Output the (x, y) coordinate of the center of the cell containing the given text.  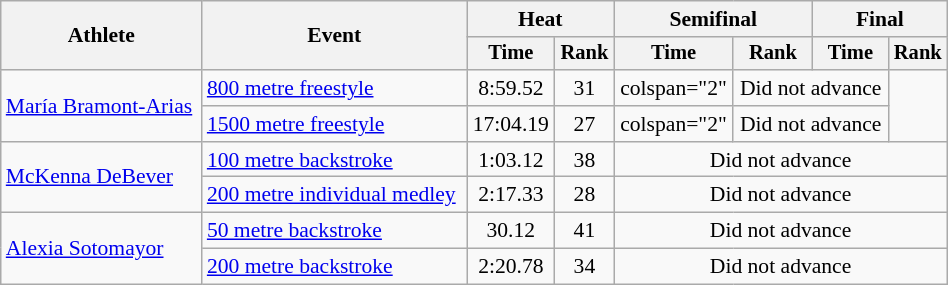
Athlete (102, 36)
30.12 (511, 231)
100 metre backstroke (334, 160)
1:03.12 (511, 160)
27 (584, 124)
200 metre individual medley (334, 195)
34 (584, 267)
María Bramont-Arias (102, 106)
Alexia Sotomayor (102, 248)
Semifinal (714, 19)
200 metre backstroke (334, 267)
Heat (540, 19)
17:04.19 (511, 124)
Event (334, 36)
2:20.78 (511, 267)
Final (880, 19)
McKenna DeBever (102, 178)
8:59.52 (511, 88)
1500 metre freestyle (334, 124)
2:17.33 (511, 195)
41 (584, 231)
31 (584, 88)
800 metre freestyle (334, 88)
50 metre backstroke (334, 231)
28 (584, 195)
38 (584, 160)
